Capture the cell that displays the provided text and extract its [x, y] central coordinate. 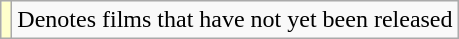
Denotes films that have not yet been released [235, 20]
